For the text-containing cell, return its midpoint in (x, y) coordinate format. 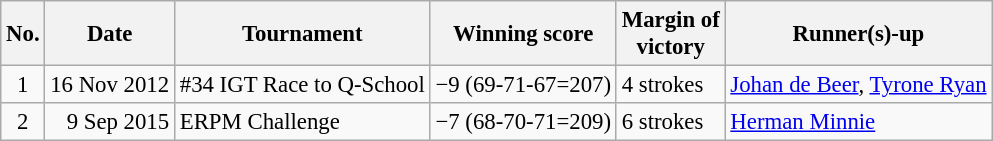
6 strokes (670, 122)
Runner(s)-up (858, 34)
ERPM Challenge (302, 122)
−7 (68-70-71=209) (523, 122)
Johan de Beer, Tyrone Ryan (858, 85)
2 (23, 122)
−9 (69-71-67=207) (523, 85)
4 strokes (670, 85)
1 (23, 85)
No. (23, 34)
#34 IGT Race to Q-School (302, 85)
Date (110, 34)
Margin ofvictory (670, 34)
Tournament (302, 34)
16 Nov 2012 (110, 85)
9 Sep 2015 (110, 122)
Herman Minnie (858, 122)
Winning score (523, 34)
